Output the [X, Y] coordinate of the center of the cell containing the given text.  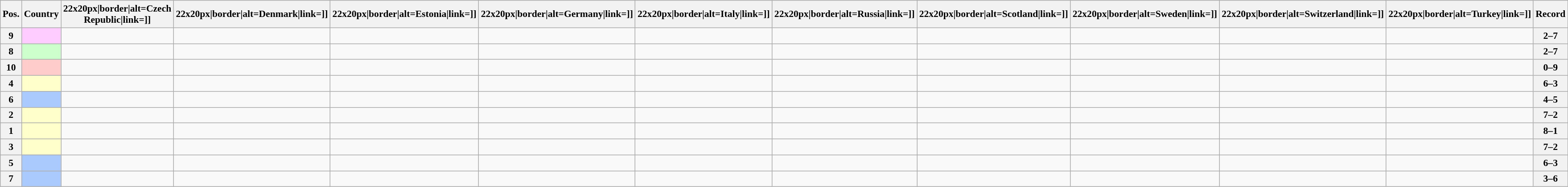
22x20px|border|alt=Scotland|link=]] [994, 14]
6 [11, 100]
4–5 [1551, 100]
22x20px|border|alt=Italy|link=]] [704, 14]
4 [11, 83]
9 [11, 36]
8 [11, 52]
3–6 [1551, 179]
22x20px|border|alt=Sweden|link=]] [1145, 14]
22x20px|border|alt=Czech Republic|link=]] [118, 14]
8–1 [1551, 131]
22x20px|border|alt=Germany|link=]] [557, 14]
5 [11, 163]
22x20px|border|alt=Estonia|link=]] [405, 14]
22x20px|border|alt=Turkey|link=]] [1460, 14]
22x20px|border|alt=Denmark|link=]] [251, 14]
22x20px|border|alt=Russia|link=]] [844, 14]
2 [11, 115]
Country [41, 14]
22x20px|border|alt=Switzerland|link=]] [1303, 14]
3 [11, 147]
10 [11, 68]
Pos. [11, 14]
1 [11, 131]
7 [11, 179]
0–9 [1551, 68]
Record [1551, 14]
